Search for the cell housing the specified text and yield its (x, y) center coordinate. 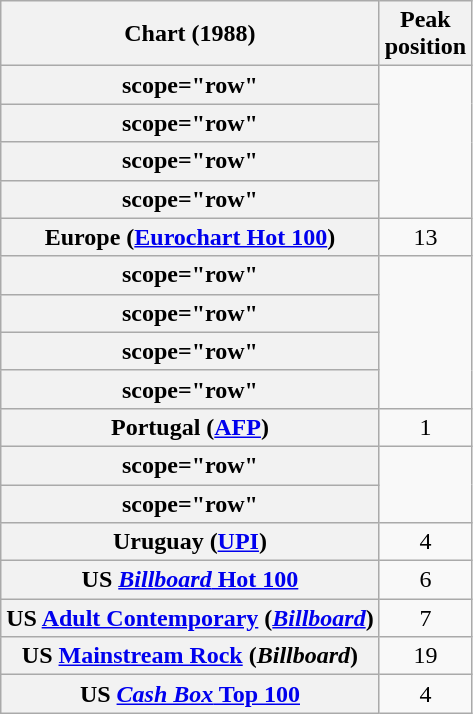
13 (425, 237)
Uruguay (UPI) (190, 542)
6 (425, 580)
Peakposition (425, 34)
7 (425, 618)
US Adult Contemporary (Billboard) (190, 618)
US Cash Box Top 100 (190, 694)
US Billboard Hot 100 (190, 580)
Portugal (AFP) (190, 427)
19 (425, 656)
Chart (1988) (190, 34)
US Mainstream Rock (Billboard) (190, 656)
1 (425, 427)
Europe (Eurochart Hot 100) (190, 237)
